Provide the (x, y) coordinate of the cell's center where the given text is located.  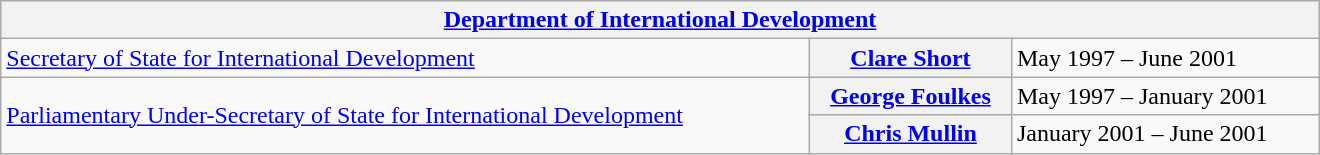
Clare Short (911, 58)
Parliamentary Under-Secretary of State for International Development (406, 115)
May 1997 – June 2001 (1165, 58)
Department of International Development (660, 20)
Chris Mullin (911, 134)
January 2001 – June 2001 (1165, 134)
Secretary of State for International Development (406, 58)
May 1997 – January 2001 (1165, 96)
George Foulkes (911, 96)
